Output the [X, Y] coordinate of the center of the cell containing the given text.  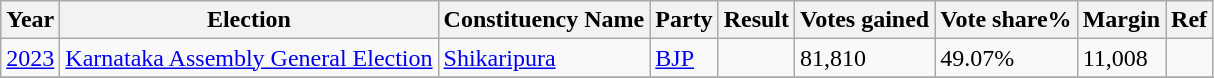
49.07% [1006, 58]
Margin [1121, 20]
BJP [684, 58]
Year [30, 20]
Result [756, 20]
2023 [30, 58]
Karnataka Assembly General Election [249, 58]
Shikaripura [544, 58]
81,810 [865, 58]
Vote share% [1006, 20]
Ref [1190, 20]
11,008 [1121, 58]
Votes gained [865, 20]
Constituency Name [544, 20]
Party [684, 20]
Election [249, 20]
